Locate the cell with the specified text and output its (X, Y) center coordinate. 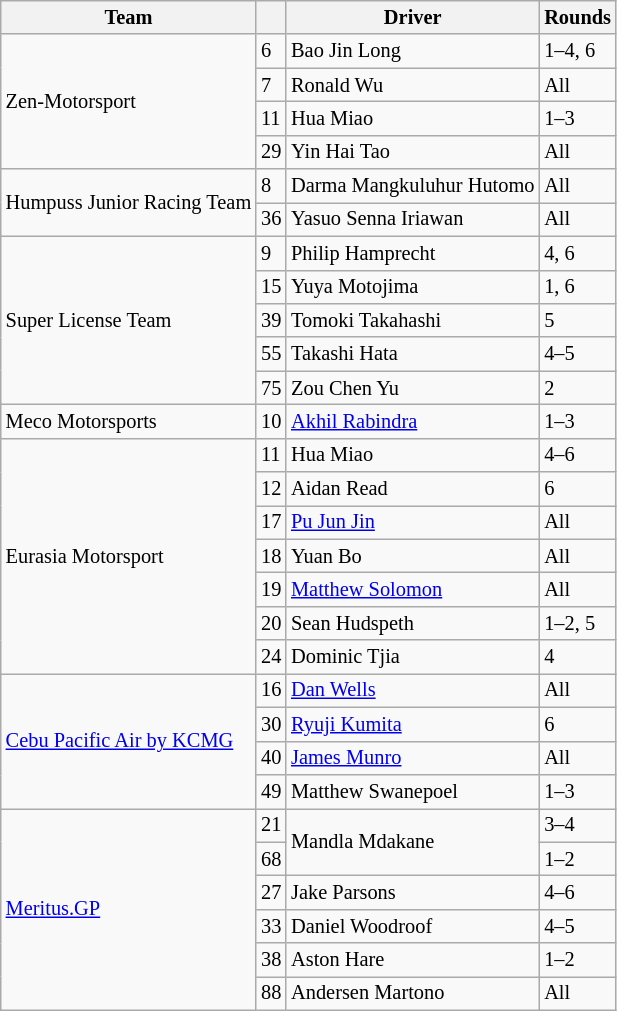
27 (271, 892)
Cebu Pacific Air by KCMG (128, 740)
1–2, 5 (578, 623)
Pu Jun Jin (412, 522)
Rounds (578, 17)
Zou Chen Yu (412, 388)
Matthew Swanepoel (412, 791)
Sean Hudspeth (412, 623)
Tomoki Takahashi (412, 320)
Humpuss Junior Racing Team (128, 202)
20 (271, 623)
Darma Mangkuluhur Hutomo (412, 186)
Bao Jin Long (412, 51)
Matthew Solomon (412, 589)
24 (271, 657)
55 (271, 354)
Philip Hamprecht (412, 253)
15 (271, 287)
18 (271, 556)
3–4 (578, 825)
33 (271, 926)
36 (271, 219)
21 (271, 825)
Ronald Wu (412, 85)
49 (271, 791)
Mandla Mdakane (412, 842)
40 (271, 758)
Daniel Woodroof (412, 926)
Andersen Martono (412, 993)
19 (271, 589)
Aidan Read (412, 489)
7 (271, 85)
Jake Parsons (412, 892)
4, 6 (578, 253)
Yuya Motojima (412, 287)
30 (271, 724)
Meritus.GP (128, 909)
38 (271, 960)
Zen-Motorsport (128, 102)
9 (271, 253)
Meco Motorsports (128, 421)
1–4, 6 (578, 51)
Driver (412, 17)
James Munro (412, 758)
Takashi Hata (412, 354)
75 (271, 388)
8 (271, 186)
39 (271, 320)
Yuan Bo (412, 556)
1, 6 (578, 287)
88 (271, 993)
Aston Hare (412, 960)
10 (271, 421)
5 (578, 320)
2 (578, 388)
Dan Wells (412, 690)
16 (271, 690)
29 (271, 152)
Akhil Rabindra (412, 421)
Ryuji Kumita (412, 724)
68 (271, 859)
Yasuo Senna Iriawan (412, 219)
Yin Hai Tao (412, 152)
4 (578, 657)
Dominic Tjia (412, 657)
12 (271, 489)
17 (271, 522)
Eurasia Motorsport (128, 556)
Team (128, 17)
Super License Team (128, 320)
